Locate the cell with the specified text and output its [X, Y] center coordinate. 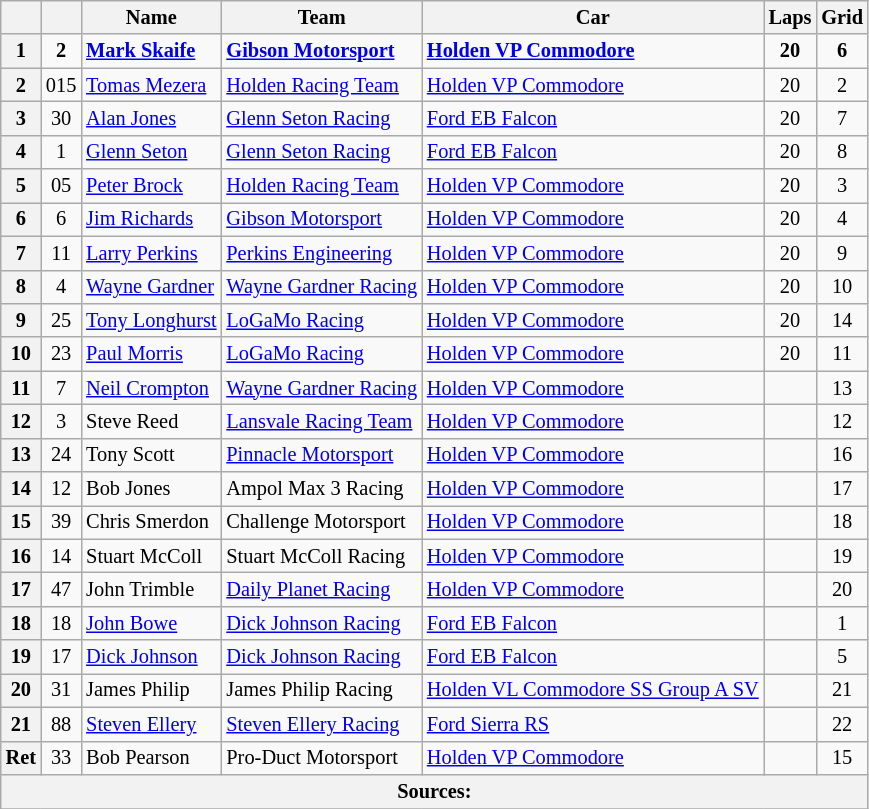
Jim Richards [151, 219]
Dick Johnson [151, 657]
Daily Planet Racing [322, 589]
Mark Skaife [151, 51]
James Philip [151, 690]
Pinnacle Motorsport [322, 455]
015 [61, 85]
Steven Ellery Racing [322, 724]
Glenn Seton [151, 152]
Bob Jones [151, 489]
22 [842, 724]
33 [61, 758]
John Bowe [151, 623]
24 [61, 455]
30 [61, 118]
Ford Sierra RS [593, 724]
31 [61, 690]
Neil Crompton [151, 388]
Lansvale Racing Team [322, 421]
47 [61, 589]
Team [322, 17]
Paul Morris [151, 354]
John Trimble [151, 589]
25 [61, 320]
88 [61, 724]
Tony Scott [151, 455]
Sources: [434, 791]
39 [61, 522]
Ret [21, 758]
Steven Ellery [151, 724]
Car [593, 17]
Pro-Duct Motorsport [322, 758]
Alan Jones [151, 118]
Peter Brock [151, 186]
Laps [790, 17]
23 [61, 354]
Wayne Gardner [151, 287]
Larry Perkins [151, 253]
Steve Reed [151, 421]
James Philip Racing [322, 690]
Ampol Max 3 Racing [322, 489]
Grid [842, 17]
Perkins Engineering [322, 253]
Chris Smerdon [151, 522]
Tomas Mezera [151, 85]
Stuart McColl Racing [322, 556]
Holden VL Commodore SS Group A SV [593, 690]
Bob Pearson [151, 758]
Tony Longhurst [151, 320]
Challenge Motorsport [322, 522]
Stuart McColl [151, 556]
05 [61, 186]
Name [151, 17]
